Scan for the cell matching the given text and deliver its [X, Y] coordinate at center. 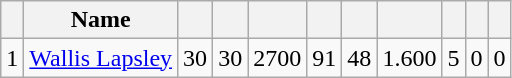
Wallis Lapsley [101, 58]
Name [101, 20]
91 [324, 58]
48 [360, 58]
5 [454, 58]
1.600 [410, 58]
1 [12, 58]
2700 [278, 58]
